Find where the given text appears and provide that cell's center as (x, y) coordinate. 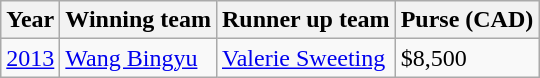
Winning team (138, 20)
Wang Bingyu (138, 58)
$8,500 (467, 58)
2013 (30, 58)
Runner up team (306, 20)
Year (30, 20)
Purse (CAD) (467, 20)
Valerie Sweeting (306, 58)
